Capture the cell that displays the provided text and extract its (x, y) central coordinate. 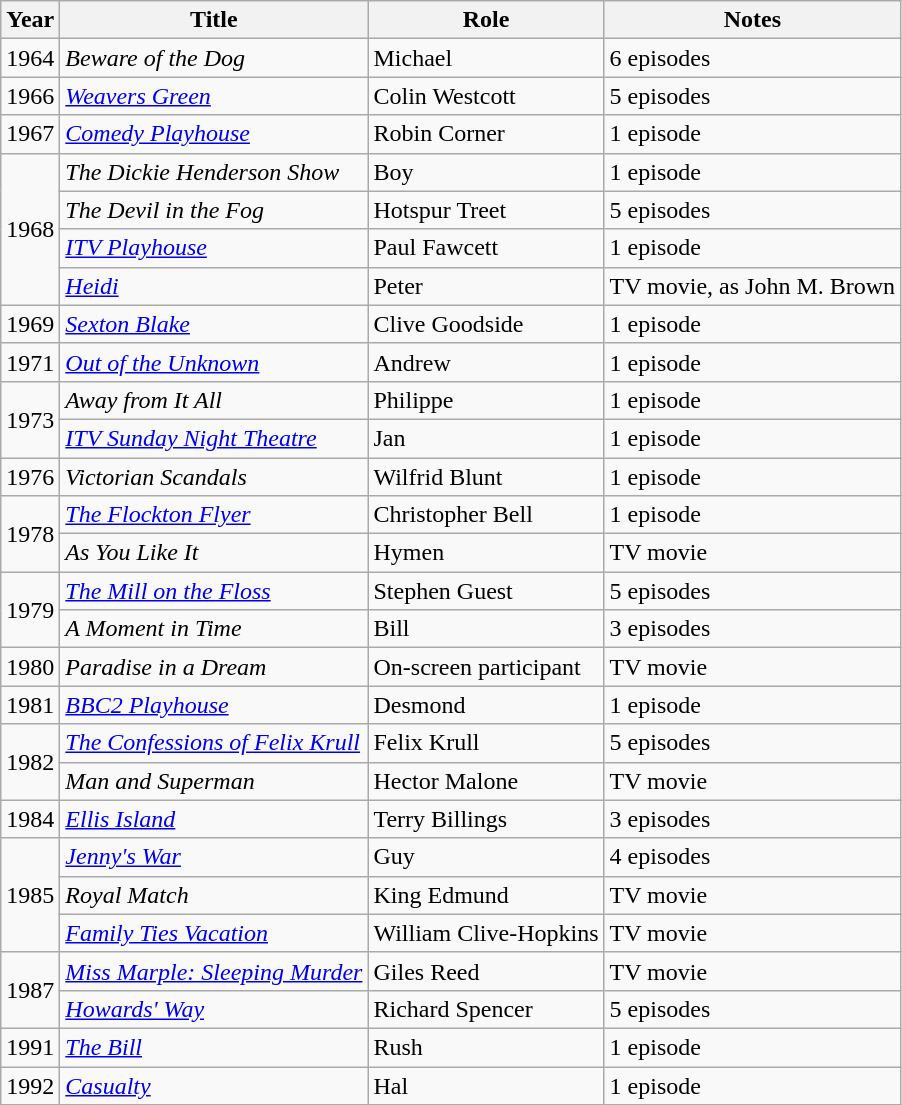
Peter (486, 286)
1991 (30, 1047)
Howards' Way (214, 1009)
1966 (30, 96)
Victorian Scandals (214, 477)
Out of the Unknown (214, 362)
Colin Westcott (486, 96)
ITV Playhouse (214, 248)
BBC2 Playhouse (214, 705)
1982 (30, 762)
The Dickie Henderson Show (214, 172)
Hal (486, 1085)
1981 (30, 705)
Guy (486, 857)
Richard Spencer (486, 1009)
Weavers Green (214, 96)
TV movie, as John M. Brown (752, 286)
1967 (30, 134)
Hymen (486, 553)
King Edmund (486, 895)
ITV Sunday Night Theatre (214, 438)
1979 (30, 610)
Desmond (486, 705)
1973 (30, 419)
4 episodes (752, 857)
Paul Fawcett (486, 248)
6 episodes (752, 58)
1969 (30, 324)
Giles Reed (486, 971)
Away from It All (214, 400)
William Clive-Hopkins (486, 933)
1980 (30, 667)
Sexton Blake (214, 324)
Hector Malone (486, 781)
Notes (752, 20)
1987 (30, 990)
1978 (30, 534)
The Flockton Flyer (214, 515)
Andrew (486, 362)
Philippe (486, 400)
On-screen participant (486, 667)
Stephen Guest (486, 591)
Man and Superman (214, 781)
Clive Goodside (486, 324)
Christopher Bell (486, 515)
Michael (486, 58)
Hotspur Treet (486, 210)
Miss Marple: Sleeping Murder (214, 971)
Ellis Island (214, 819)
Jenny's War (214, 857)
Bill (486, 629)
Royal Match (214, 895)
Year (30, 20)
Terry Billings (486, 819)
The Confessions of Felix Krull (214, 743)
Robin Corner (486, 134)
Comedy Playhouse (214, 134)
Boy (486, 172)
1985 (30, 895)
The Devil in the Fog (214, 210)
Felix Krull (486, 743)
Jan (486, 438)
1971 (30, 362)
The Mill on the Floss (214, 591)
The Bill (214, 1047)
Role (486, 20)
A Moment in Time (214, 629)
Beware of the Dog (214, 58)
Casualty (214, 1085)
Heidi (214, 286)
1968 (30, 229)
Rush (486, 1047)
Family Ties Vacation (214, 933)
1992 (30, 1085)
1984 (30, 819)
1976 (30, 477)
1964 (30, 58)
Title (214, 20)
Paradise in a Dream (214, 667)
As You Like It (214, 553)
Wilfrid Blunt (486, 477)
